Extract the (x, y) coordinate from the center of the cell holding the provided text.  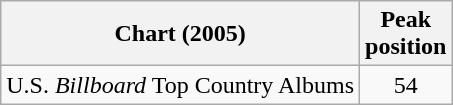
Chart (2005) (180, 34)
U.S. Billboard Top Country Albums (180, 85)
54 (406, 85)
Peakposition (406, 34)
